Determine the (x, y) coordinate at the center of the cell enclosing the given text.  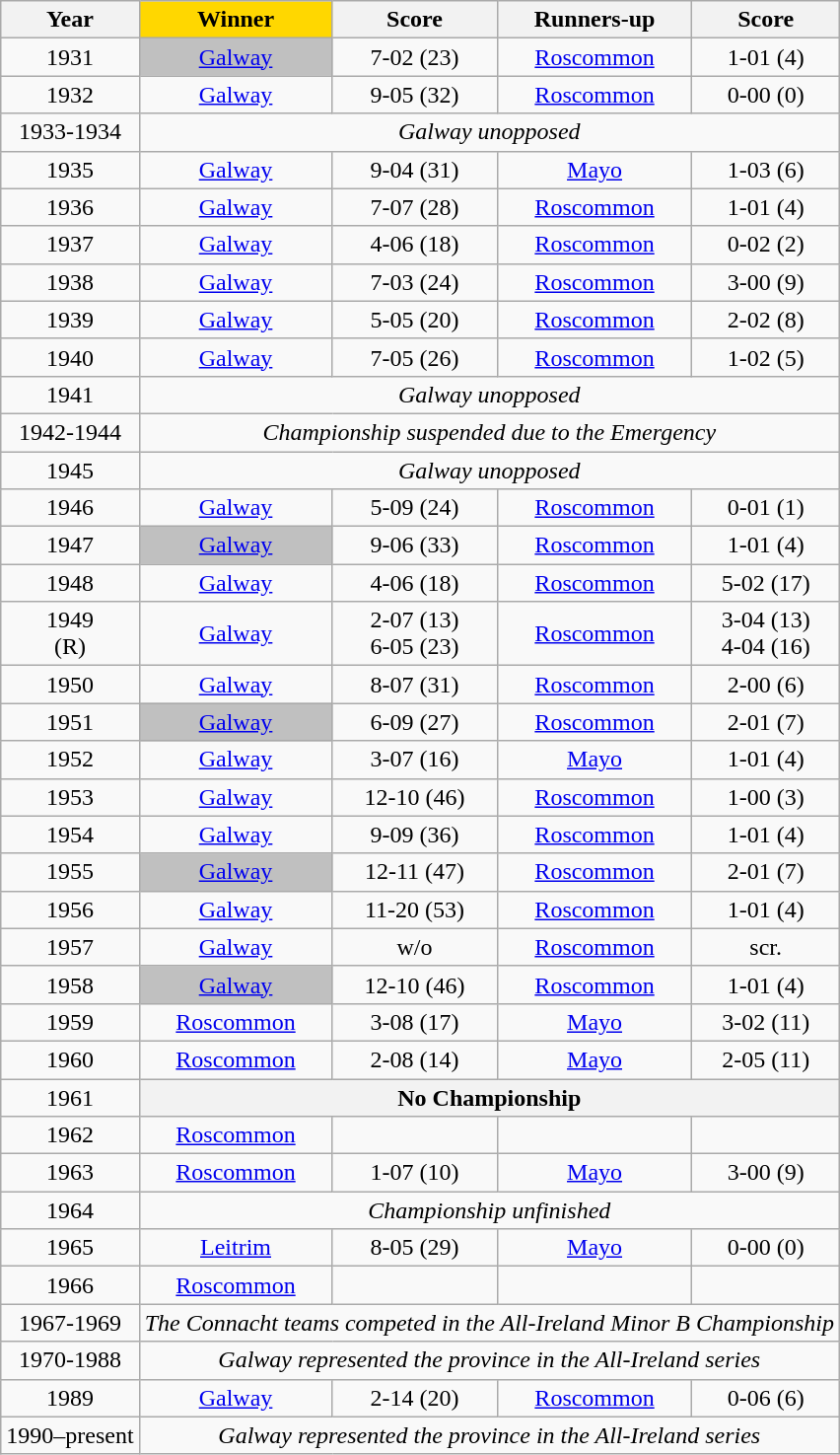
1935 (70, 170)
Year (70, 20)
1932 (70, 95)
12-11 (47) (414, 872)
1958 (70, 984)
5-05 (20) (414, 320)
1963 (70, 1173)
11-20 (53) (414, 909)
1938 (70, 282)
6-09 (27) (414, 722)
1951 (70, 722)
9-05 (32) (414, 95)
1952 (70, 760)
5-02 (17) (765, 583)
1966 (70, 1285)
3-04 (13)4-04 (16) (765, 633)
1948 (70, 583)
1959 (70, 1022)
w/o (414, 947)
1-07 (10) (414, 1173)
1-02 (5) (765, 357)
1950 (70, 685)
9-09 (36) (414, 835)
1949(R) (70, 633)
1946 (70, 508)
7-05 (26) (414, 357)
2-05 (11) (765, 1059)
1970-1988 (70, 1360)
1-03 (6) (765, 170)
1989 (70, 1398)
1961 (70, 1098)
1964 (70, 1210)
0-02 (2) (765, 245)
1965 (70, 1248)
5-09 (24) (414, 508)
1945 (70, 471)
2-00 (6) (765, 685)
1-00 (3) (765, 797)
1947 (70, 546)
0-01 (1) (765, 508)
0-06 (6) (765, 1398)
1936 (70, 207)
3-02 (11) (765, 1022)
3-07 (16) (414, 760)
2-14 (20) (414, 1398)
1953 (70, 797)
9-06 (33) (414, 546)
No Championship (489, 1098)
1931 (70, 57)
8-07 (31) (414, 685)
1940 (70, 357)
scr. (765, 947)
9-04 (31) (414, 170)
1990–present (70, 1435)
The Connacht teams competed in the All-Ireland Minor B Championship (489, 1323)
7-07 (28) (414, 207)
2-07 (13)6-05 (23) (414, 633)
1937 (70, 245)
1960 (70, 1059)
1939 (70, 320)
7-02 (23) (414, 57)
2-02 (8) (765, 320)
Runners-up (595, 20)
Leitrim (236, 1248)
8-05 (29) (414, 1248)
3-08 (17) (414, 1022)
1957 (70, 947)
1941 (70, 395)
Winner (236, 20)
1942-1944 (70, 432)
1933-1934 (70, 132)
2-08 (14) (414, 1059)
1955 (70, 872)
Championship suspended due to the Emergency (489, 432)
1967-1969 (70, 1323)
1954 (70, 835)
7-03 (24) (414, 282)
Championship unfinished (489, 1210)
1956 (70, 909)
1962 (70, 1135)
